Identify which cell holds the provided text, then report its [x, y] central coordinate. 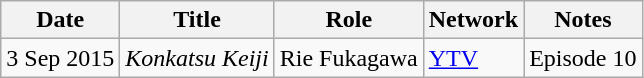
Role [348, 20]
Konkatsu Keiji [197, 58]
Notes [583, 20]
Episode 10 [583, 58]
Rie Fukagawa [348, 58]
3 Sep 2015 [60, 58]
Network [473, 20]
Date [60, 20]
Title [197, 20]
YTV [473, 58]
